Locate the cell with the specified text and output its [X, Y] center coordinate. 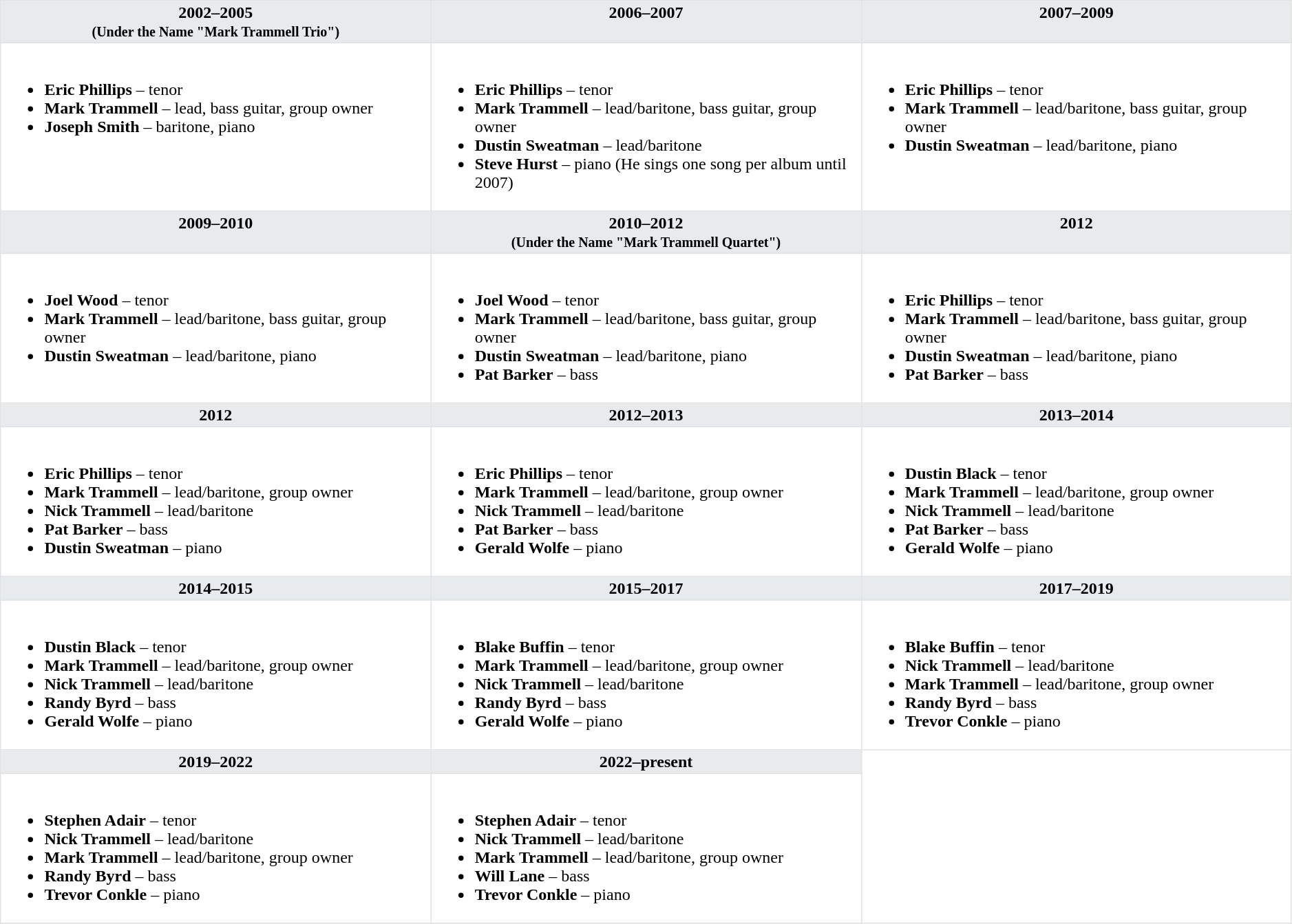
2022–present [646, 762]
Joel Wood – tenorMark Trammell – lead/baritone, bass guitar, group ownerDustin Sweatman – lead/baritone, pianoPat Barker – bass [646, 328]
Dustin Black – tenorMark Trammell – lead/baritone, group ownerNick Trammell – lead/baritoneRandy Byrd – bassGerald Wolfe – piano [216, 675]
Stephen Adair – tenorNick Trammell – lead/baritoneMark Trammell – lead/baritone, group ownerRandy Byrd – bassTrevor Conkle – piano [216, 848]
2002–2005(Under the Name "Mark Trammell Trio") [216, 22]
Eric Phillips – tenorMark Trammell – lead/baritone, group ownerNick Trammell – lead/baritonePat Barker – bassDustin Sweatman – piano [216, 502]
2006–2007 [646, 22]
2010–2012(Under the Name "Mark Trammell Quartet") [646, 233]
2019–2022 [216, 762]
2017–2019 [1077, 588]
Eric Phillips – tenorMark Trammell – lead/baritone, group ownerNick Trammell – lead/baritonePat Barker – bassGerald Wolfe – piano [646, 502]
2012–2013 [646, 415]
2015–2017 [646, 588]
Joel Wood – tenorMark Trammell – lead/baritone, bass guitar, group ownerDustin Sweatman – lead/baritone, piano [216, 328]
Stephen Adair – tenorNick Trammell – lead/baritoneMark Trammell – lead/baritone, group ownerWill Lane – bassTrevor Conkle – piano [646, 848]
2014–2015 [216, 588]
2007–2009 [1077, 22]
Eric Phillips – tenorMark Trammell – lead, bass guitar, group ownerJoseph Smith – baritone, piano [216, 127]
2009–2010 [216, 233]
Blake Buffin – tenorNick Trammell – lead/baritoneMark Trammell – lead/baritone, group ownerRandy Byrd – bassTrevor Conkle – piano [1077, 675]
Blake Buffin – tenorMark Trammell – lead/baritone, group ownerNick Trammell – lead/baritoneRandy Byrd – bassGerald Wolfe – piano [646, 675]
Dustin Black – tenorMark Trammell – lead/baritone, group ownerNick Trammell – lead/baritonePat Barker – bassGerald Wolfe – piano [1077, 502]
2013–2014 [1077, 415]
Eric Phillips – tenorMark Trammell – lead/baritone, bass guitar, group ownerDustin Sweatman – lead/baritone, piano [1077, 127]
Eric Phillips – tenorMark Trammell – lead/baritone, bass guitar, group ownerDustin Sweatman – lead/baritone, pianoPat Barker – bass [1077, 328]
